Identify which cell holds the provided text, then report its [X, Y] central coordinate. 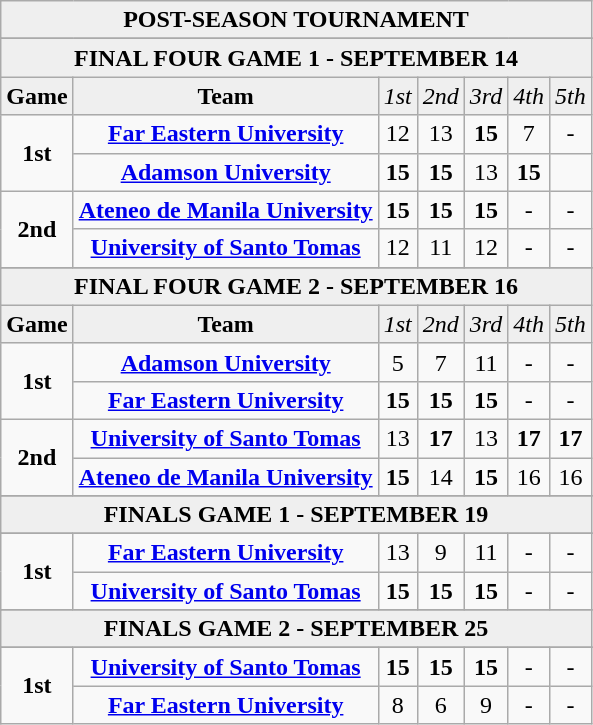
FINAL FOUR GAME 2 - SEPTEMBER 16 [296, 286]
FINALS GAME 1 - SEPTEMBER 19 [296, 515]
8 [398, 705]
6 [440, 705]
14 [440, 477]
POST-SEASON TOURNAMENT [296, 20]
5 [398, 362]
FINALS GAME 2 - SEPTEMBER 25 [296, 629]
FINAL FOUR GAME 1 - SEPTEMBER 14 [296, 58]
